Provide the [x, y] coordinate of the cell's center where the given text is located.  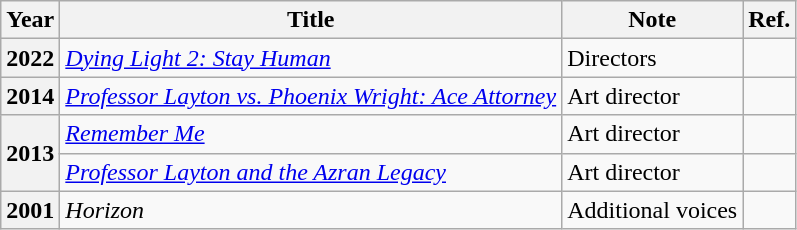
Professor Layton and the Azran Legacy [311, 172]
Additional voices [652, 210]
Remember Me [311, 134]
Professor Layton vs. Phoenix Wright: Ace Attorney [311, 96]
Note [652, 20]
2013 [30, 153]
Title [311, 20]
Year [30, 20]
Ref. [770, 20]
2001 [30, 210]
2014 [30, 96]
Horizon [311, 210]
Dying Light 2: Stay Human [311, 58]
2022 [30, 58]
Directors [652, 58]
